For the text-containing cell, return its midpoint in [X, Y] coordinate format. 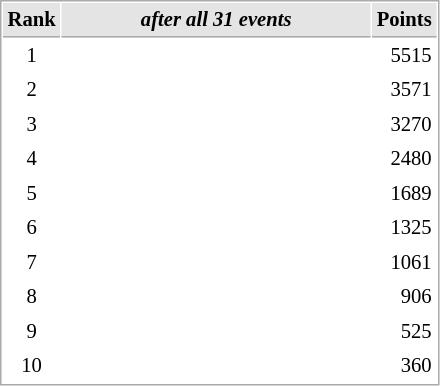
1689 [404, 194]
3 [32, 124]
3270 [404, 124]
10 [32, 366]
4 [32, 158]
8 [32, 296]
5 [32, 194]
3571 [404, 90]
2 [32, 90]
2480 [404, 158]
Points [404, 20]
7 [32, 262]
360 [404, 366]
1 [32, 56]
5515 [404, 56]
6 [32, 228]
1325 [404, 228]
after all 31 events [216, 20]
906 [404, 296]
1061 [404, 262]
525 [404, 332]
9 [32, 332]
Rank [32, 20]
